From the cell containing the given text, extract its center point as [x, y] coordinate. 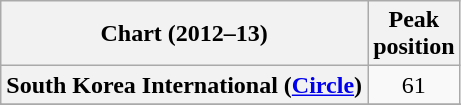
Peakposition [414, 34]
South Korea International (Circle) [184, 85]
61 [414, 85]
Chart (2012–13) [184, 34]
